Capture the cell that displays the provided text and extract its (X, Y) central coordinate. 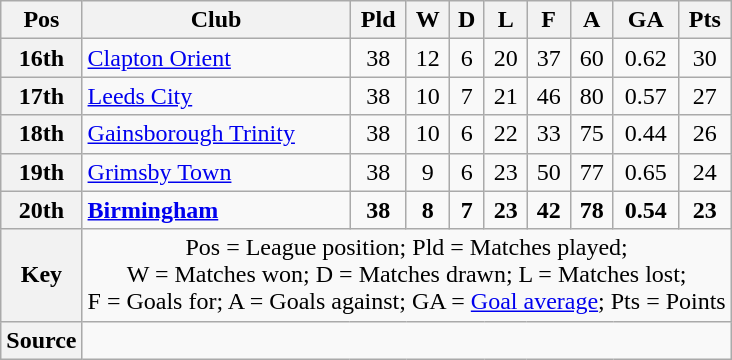
0.54 (646, 210)
Pos (42, 20)
Grimsby Town (216, 172)
Birmingham (216, 210)
Key (42, 275)
80 (592, 96)
Pld (378, 20)
21 (506, 96)
60 (592, 58)
37 (548, 58)
46 (548, 96)
A (592, 20)
Pts (704, 20)
42 (548, 210)
D (466, 20)
18th (42, 134)
17th (42, 96)
22 (506, 134)
L (506, 20)
24 (704, 172)
0.57 (646, 96)
19th (42, 172)
Gainsborough Trinity (216, 134)
27 (704, 96)
20 (506, 58)
20th (42, 210)
12 (428, 58)
75 (592, 134)
0.44 (646, 134)
26 (704, 134)
78 (592, 210)
Source (42, 340)
77 (592, 172)
0.65 (646, 172)
W (428, 20)
F (548, 20)
8 (428, 210)
33 (548, 134)
16th (42, 58)
GA (646, 20)
9 (428, 172)
30 (704, 58)
0.62 (646, 58)
Club (216, 20)
50 (548, 172)
Clapton Orient (216, 58)
Leeds City (216, 96)
